Capture the cell that displays the provided text and extract its [X, Y] central coordinate. 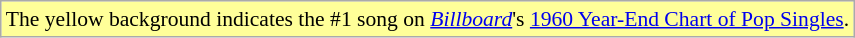
The yellow background indicates the #1 song on Billboard's 1960 Year-End Chart of Pop Singles. [428, 19]
